Pinpoint the cell where the given text exists, returning its (x, y) midpoint coordinate. 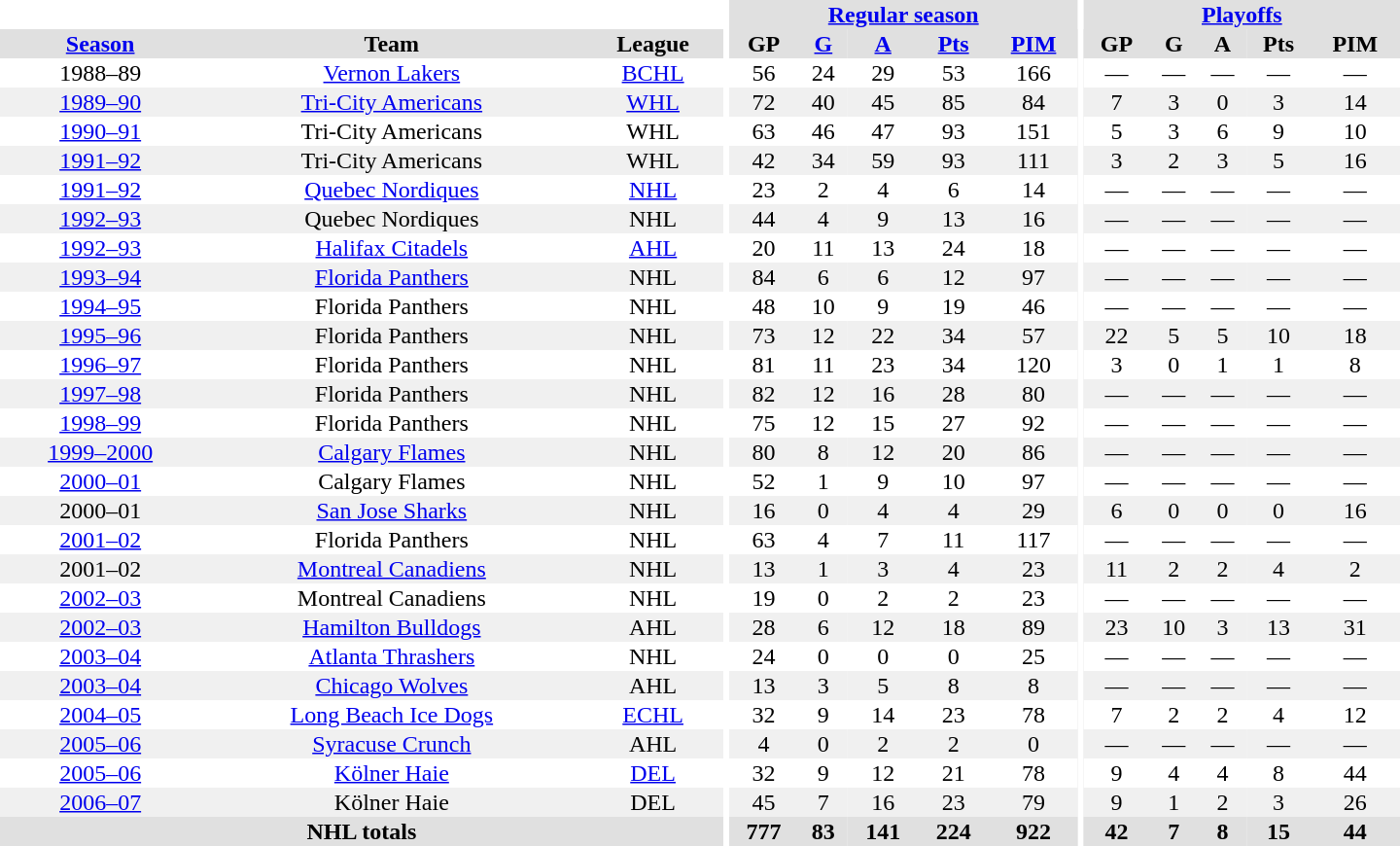
Team (391, 44)
151 (1033, 131)
86 (1033, 452)
Syracuse Crunch (391, 744)
81 (763, 365)
31 (1355, 627)
89 (1033, 627)
Chicago Wolves (391, 686)
Vernon Lakers (391, 73)
224 (953, 831)
27 (953, 423)
117 (1033, 540)
1988–89 (100, 73)
1995–96 (100, 335)
48 (763, 306)
59 (883, 160)
Hamilton Bulldogs (391, 627)
San Jose Sharks (391, 511)
2004–05 (100, 715)
79 (1033, 802)
83 (823, 831)
Atlanta Thrashers (391, 656)
82 (763, 394)
52 (763, 481)
Playoffs (1242, 15)
922 (1033, 831)
40 (823, 102)
Long Beach Ice Dogs (391, 715)
BCHL (652, 73)
1993–94 (100, 277)
56 (763, 73)
92 (1033, 423)
1997–98 (100, 394)
166 (1033, 73)
73 (763, 335)
ECHL (652, 715)
72 (763, 102)
25 (1033, 656)
Season (100, 44)
1989–90 (100, 102)
120 (1033, 365)
75 (763, 423)
57 (1033, 335)
1990–91 (100, 131)
111 (1033, 160)
1999–2000 (100, 452)
1994–95 (100, 306)
1996–97 (100, 365)
85 (953, 102)
Halifax Citadels (391, 248)
League (652, 44)
NHL totals (362, 831)
21 (953, 773)
26 (1355, 802)
1998–99 (100, 423)
777 (763, 831)
53 (953, 73)
Regular season (903, 15)
141 (883, 831)
2006–07 (100, 802)
47 (883, 131)
